From the cell containing the given text, extract its center point as [X, Y] coordinate. 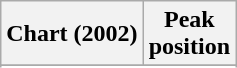
Peakposition [189, 34]
Chart (2002) [72, 34]
